From the cell containing the given text, extract its center point as (x, y) coordinate. 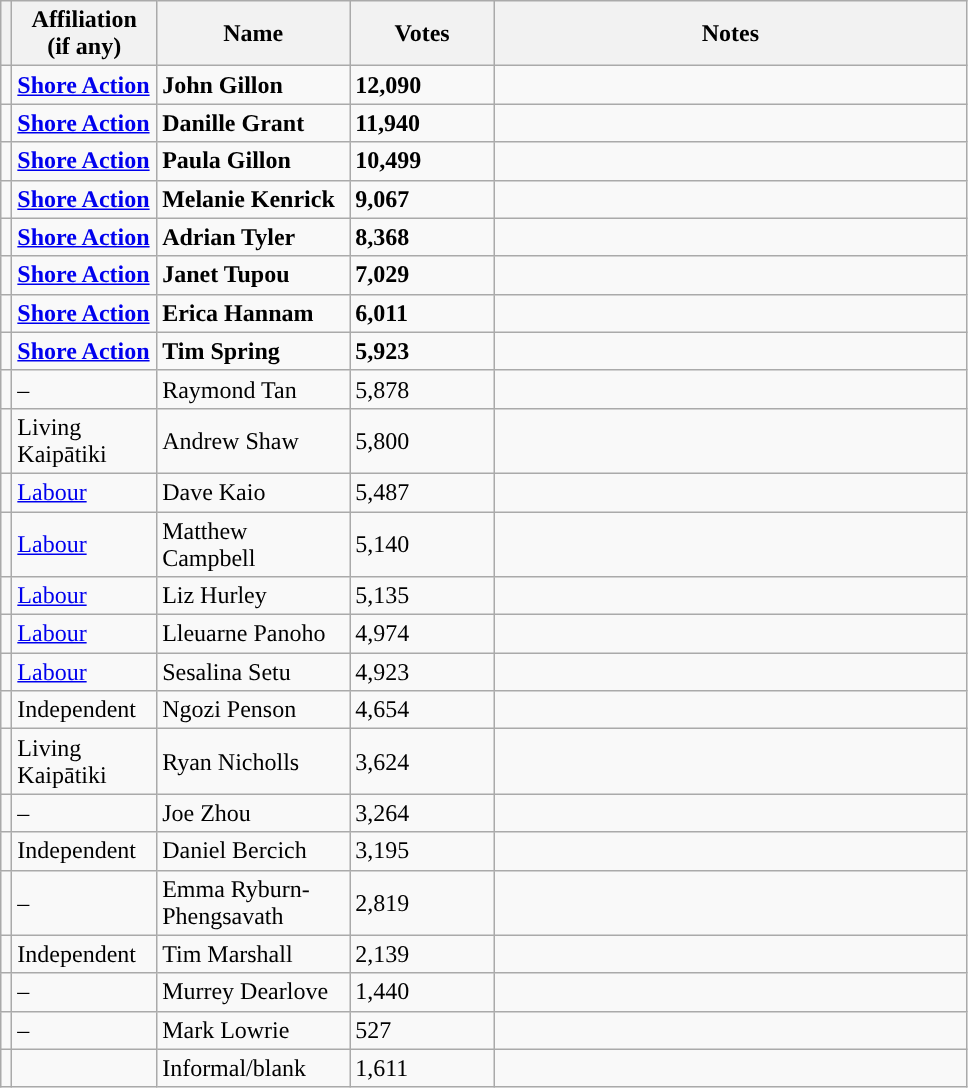
4,923 (422, 672)
Sesalina Setu (254, 672)
Lleuarne Panoho (254, 634)
527 (422, 1030)
Dave Kaio (254, 492)
6,011 (422, 313)
Name (254, 34)
Ngozi Penson (254, 710)
Daniel Bercich (254, 851)
5,140 (422, 544)
10,499 (422, 161)
4,654 (422, 710)
Andrew Shaw (254, 440)
Murrey Dearlove (254, 992)
1,611 (422, 1068)
Janet Tupou (254, 275)
Liz Hurley (254, 596)
3,264 (422, 813)
4,974 (422, 634)
Affiliation (if any) (84, 34)
9,067 (422, 199)
Ryan Nicholls (254, 762)
Votes (422, 34)
7,029 (422, 275)
Erica Hannam (254, 313)
3,624 (422, 762)
5,800 (422, 440)
5,135 (422, 596)
11,940 (422, 123)
2,139 (422, 954)
Tim Spring (254, 351)
Melanie Kenrick (254, 199)
John Gillon (254, 85)
3,195 (422, 851)
Paula Gillon (254, 161)
Mark Lowrie (254, 1030)
8,368 (422, 237)
1,440 (422, 992)
5,487 (422, 492)
5,878 (422, 389)
5,923 (422, 351)
Raymond Tan (254, 389)
Informal/blank (254, 1068)
Tim Marshall (254, 954)
Matthew Campbell (254, 544)
Joe Zhou (254, 813)
Notes (730, 34)
Adrian Tyler (254, 237)
Danille Grant (254, 123)
12,090 (422, 85)
Emma Ryburn-Phengsavath (254, 902)
2,819 (422, 902)
